From the cell containing the given text, extract its center point as (X, Y) coordinate. 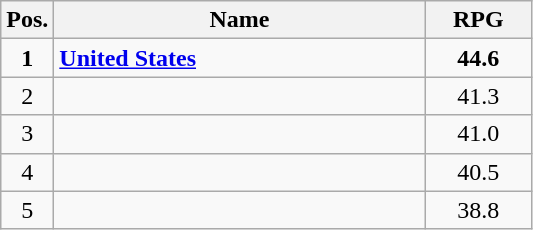
3 (28, 134)
4 (28, 172)
41.3 (478, 96)
38.8 (478, 210)
5 (28, 210)
RPG (478, 20)
44.6 (478, 58)
Pos. (28, 20)
United States (240, 58)
Name (240, 20)
2 (28, 96)
41.0 (478, 134)
1 (28, 58)
40.5 (478, 172)
